Capture the cell that displays the provided text and extract its (x, y) central coordinate. 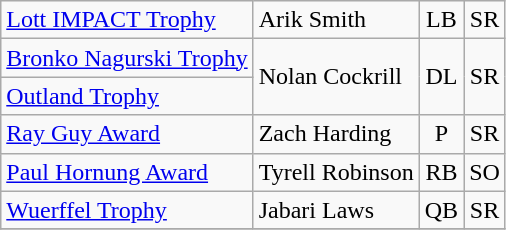
DL (441, 77)
LB (441, 20)
Bronko Nagurski Trophy (127, 58)
QB (441, 210)
Paul Hornung Award (127, 172)
Tyrell Robinson (336, 172)
Arik Smith (336, 20)
SO (485, 172)
Nolan Cockrill (336, 77)
RB (441, 172)
Ray Guy Award (127, 134)
Zach Harding (336, 134)
Outland Trophy (127, 96)
Lott IMPACT Trophy (127, 20)
Jabari Laws (336, 210)
P (441, 134)
Wuerffel Trophy (127, 210)
